Find where the given text appears and provide that cell's center as (x, y) coordinate. 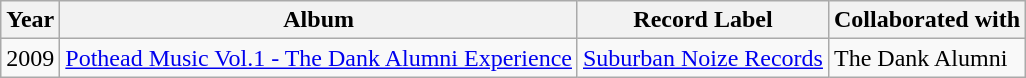
The Dank Alumni (926, 58)
Collaborated with (926, 20)
Album (319, 20)
Year (30, 20)
2009 (30, 58)
Record Label (702, 20)
Suburban Noize Records (702, 58)
Pothead Music Vol.1 - The Dank Alumni Experience (319, 58)
